Determine the (x, y) coordinate at the center of the cell enclosing the given text.  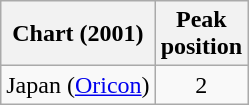
Japan (Oricon) (78, 85)
Chart (2001) (78, 34)
Peakposition (201, 34)
2 (201, 85)
